Find where the given text appears and provide that cell's center as (x, y) coordinate. 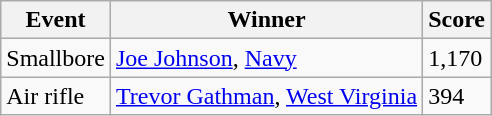
Trevor Gathman, West Virginia (266, 96)
Event (56, 20)
Joe Johnson, Navy (266, 58)
Air rifle (56, 96)
Smallbore (56, 58)
Winner (266, 20)
1,170 (457, 58)
394 (457, 96)
Score (457, 20)
